For the text-containing cell, return its midpoint in [X, Y] coordinate format. 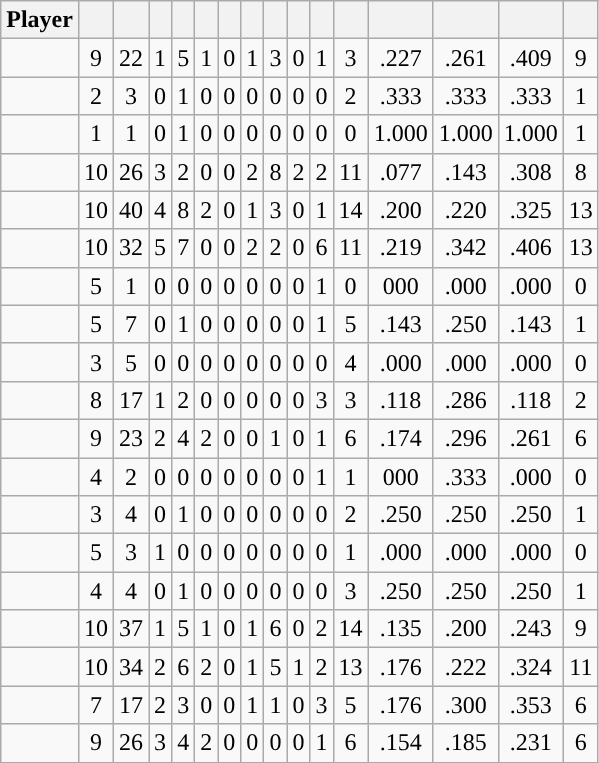
.296 [466, 438]
.231 [530, 743]
34 [132, 667]
.243 [530, 629]
22 [132, 58]
37 [132, 629]
32 [132, 248]
.409 [530, 58]
Player [40, 20]
.342 [466, 248]
.222 [466, 667]
.174 [400, 438]
.353 [530, 705]
.286 [466, 400]
.406 [530, 248]
.324 [530, 667]
.219 [400, 248]
.135 [400, 629]
.220 [466, 210]
.325 [530, 210]
.227 [400, 58]
.300 [466, 705]
.185 [466, 743]
.077 [400, 172]
40 [132, 210]
.154 [400, 743]
.308 [530, 172]
23 [132, 438]
